Capture the cell that displays the provided text and extract its [x, y] central coordinate. 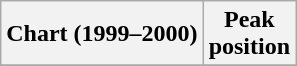
Peakposition [249, 34]
Chart (1999–2000) [102, 34]
